Provide the (X, Y) coordinate of the cell's center where the given text is located.  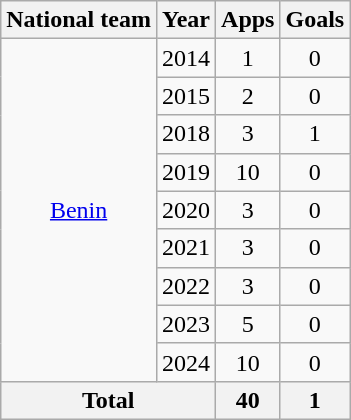
2024 (186, 362)
2022 (186, 286)
Goals (315, 20)
Total (108, 400)
2020 (186, 210)
2021 (186, 248)
Apps (248, 20)
Year (186, 20)
2014 (186, 58)
2 (248, 96)
2023 (186, 324)
Benin (79, 210)
2019 (186, 172)
2015 (186, 96)
40 (248, 400)
5 (248, 324)
National team (79, 20)
2018 (186, 134)
